Find where the given text appears and provide that cell's center as [X, Y] coordinate. 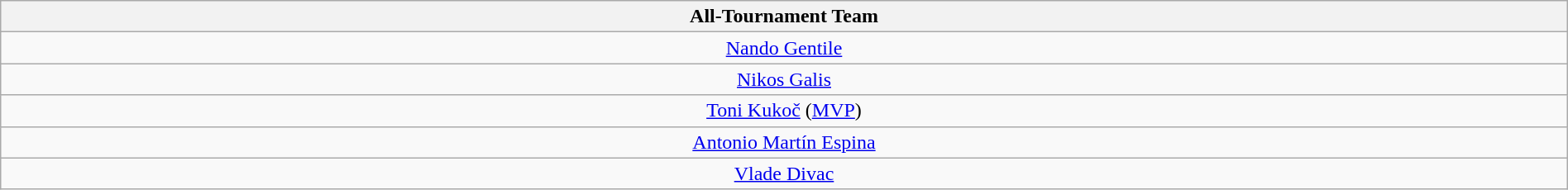
Nikos Galis [784, 79]
Vlade Divac [784, 173]
Antonio Martín Espina [784, 142]
Nando Gentile [784, 48]
All-Tournament Team [784, 17]
Toni Kukoč (MVP) [784, 111]
